Provide the (x, y) coordinate of the cell's center where the given text is located.  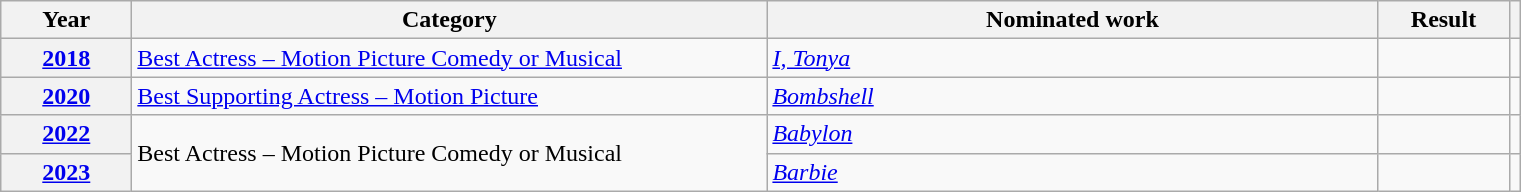
2022 (66, 134)
Bombshell (1072, 96)
I, Tonya (1072, 58)
Result (1444, 20)
2023 (66, 172)
Year (66, 20)
Best Supporting Actress – Motion Picture (450, 96)
Barbie (1072, 172)
Nominated work (1072, 20)
Category (450, 20)
Babylon (1072, 134)
2018 (66, 58)
2020 (66, 96)
